Search for the cell housing the specified text and yield its (x, y) center coordinate. 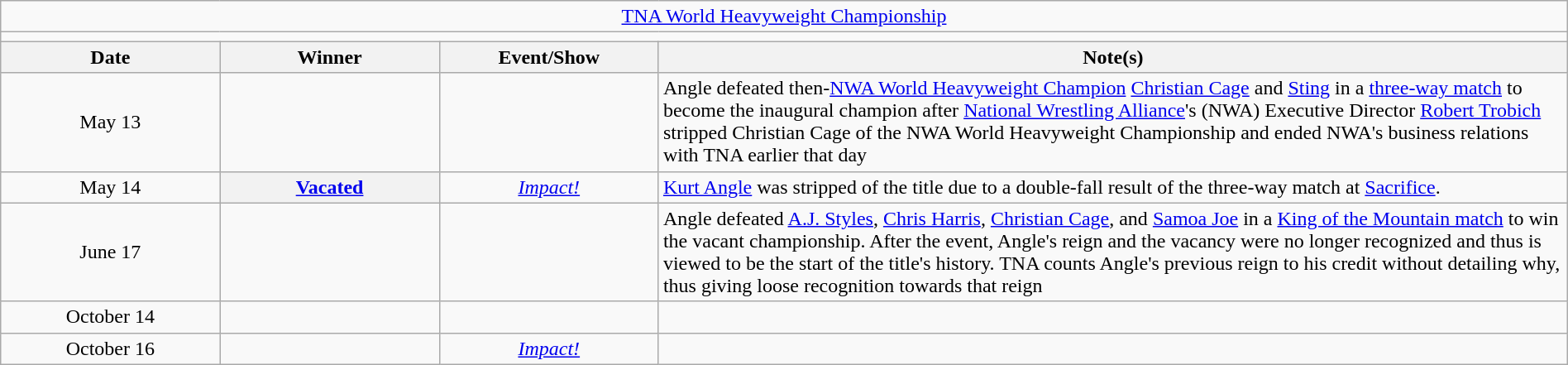
October 16 (111, 348)
October 14 (111, 317)
Kurt Angle was stripped of the title due to a double-fall result of the three-way match at Sacrifice. (1113, 187)
Date (111, 57)
Event/Show (549, 57)
May 14 (111, 187)
Winner (329, 57)
June 17 (111, 252)
May 13 (111, 122)
Note(s) (1113, 57)
TNA World Heavyweight Championship (784, 17)
Vacated (329, 187)
